Detect which cell encompasses the target text, then output its [x, y] center coordinate. 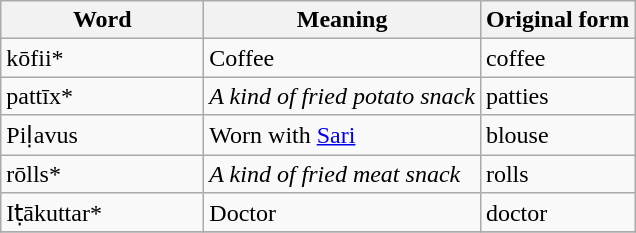
Worn with Sari [342, 135]
rōlls* [102, 173]
coffee [557, 58]
Word [102, 20]
Meaning [342, 20]
doctor [557, 213]
patties [557, 96]
pattīx* [102, 96]
Piḷavus [102, 135]
A kind of fried potato snack [342, 96]
rolls [557, 173]
blouse [557, 135]
A kind of fried meat snack [342, 173]
Coffee [342, 58]
kōfii* [102, 58]
Iṭākuttar* [102, 213]
Original form [557, 20]
Doctor [342, 213]
